Pinpoint the cell where the given text exists, returning its (x, y) midpoint coordinate. 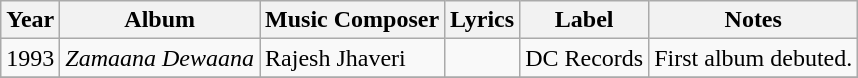
Zamaana Dewaana (160, 58)
Album (160, 20)
1993 (30, 58)
Lyrics (482, 20)
Label (584, 20)
Notes (754, 20)
Music Composer (352, 20)
DC Records (584, 58)
Year (30, 20)
First album debuted. (754, 58)
Rajesh Jhaveri (352, 58)
